From the cell containing the given text, extract its center point as (x, y) coordinate. 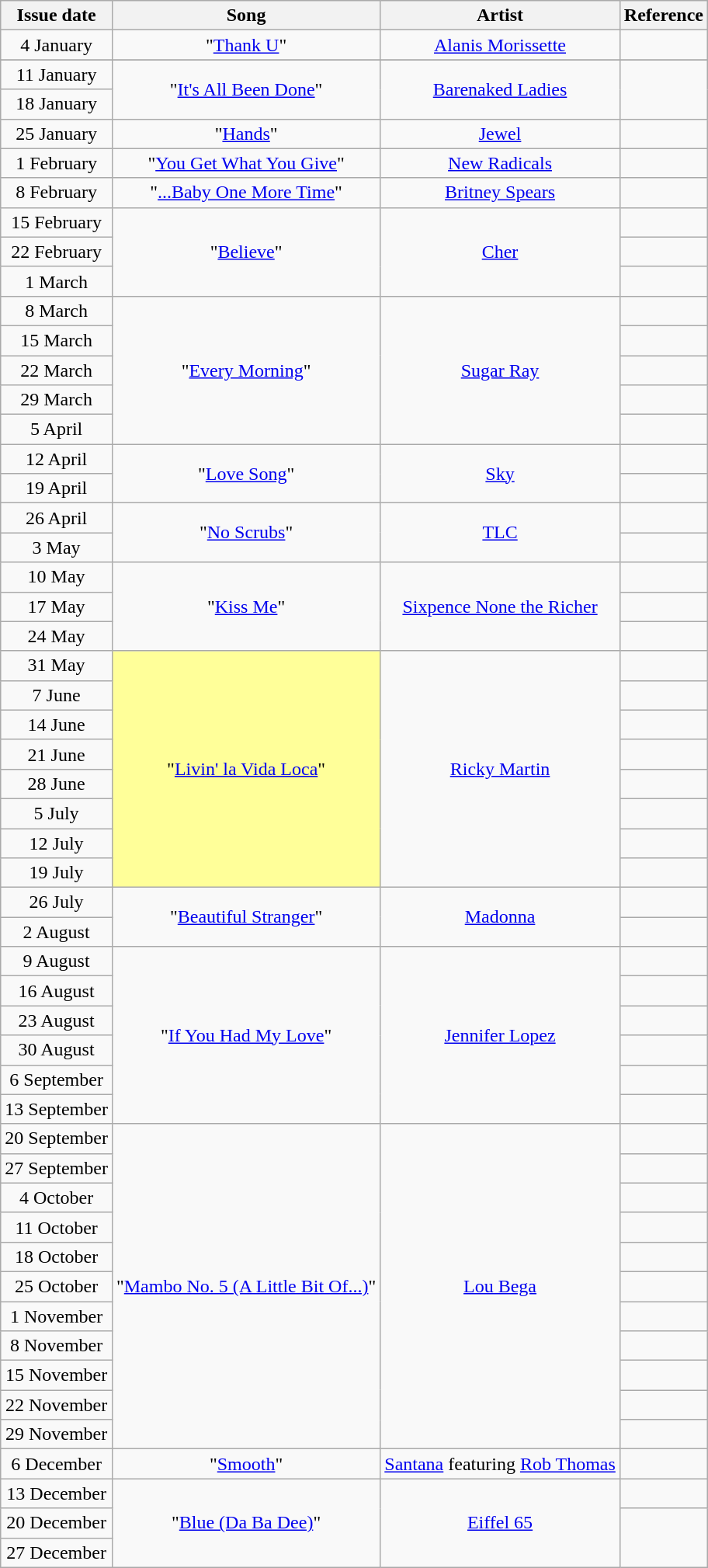
"Mambo No. 5 (A Little Bit Of...)" (245, 1286)
19 July (57, 873)
3 May (57, 548)
"No Scrubs" (245, 533)
Reference (663, 16)
26 July (57, 902)
Eiffel 65 (500, 1523)
6 September (57, 1080)
13 September (57, 1109)
"You Get What You Give" (245, 163)
27 December (57, 1552)
16 August (57, 991)
"Hands" (245, 134)
Madonna (500, 917)
15 March (57, 340)
"Smooth" (245, 1464)
Sixpence None the Richer (500, 607)
"Blue (Da Ba Dee)" (245, 1523)
30 August (57, 1050)
"Kiss Me" (245, 607)
2 August (57, 932)
"Believe" (245, 252)
Jennifer Lopez (500, 1035)
Lou Bega (500, 1286)
20 December (57, 1523)
22 November (57, 1405)
Song (245, 16)
27 September (57, 1168)
28 June (57, 784)
25 October (57, 1286)
Issue date (57, 16)
23 August (57, 1020)
"It's All Been Done" (245, 89)
10 May (57, 577)
18 October (57, 1257)
22 February (57, 252)
9 August (57, 961)
New Radicals (500, 163)
"Beautiful Stranger" (245, 917)
29 November (57, 1434)
Sky (500, 474)
15 February (57, 222)
15 November (57, 1375)
24 May (57, 636)
"...Baby One More Time" (245, 193)
"Love Song" (245, 474)
Sugar Ray (500, 370)
Alanis Morissette (500, 45)
8 February (57, 193)
"Every Morning" (245, 370)
11 January (57, 75)
1 February (57, 163)
4 October (57, 1198)
26 April (57, 518)
Britney Spears (500, 193)
12 April (57, 459)
1 November (57, 1316)
Cher (500, 252)
13 December (57, 1493)
Santana featuring Rob Thomas (500, 1464)
Artist (500, 16)
"Livin' la Vida Loca" (245, 769)
Ricky Martin (500, 769)
12 July (57, 843)
21 June (57, 754)
11 October (57, 1227)
4 January (57, 45)
19 April (57, 488)
8 March (57, 311)
25 January (57, 134)
5 July (57, 813)
5 April (57, 429)
29 March (57, 400)
Jewel (500, 134)
14 June (57, 725)
7 June (57, 695)
8 November (57, 1346)
31 May (57, 666)
Barenaked Ladies (500, 89)
18 January (57, 104)
22 March (57, 370)
TLC (500, 533)
"If You Had My Love" (245, 1035)
20 September (57, 1139)
17 May (57, 607)
6 December (57, 1464)
1 March (57, 281)
"Thank U" (245, 45)
